Pinpoint the cell where the given text exists, returning its (x, y) midpoint coordinate. 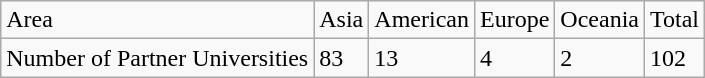
4 (514, 58)
Number of Partner Universities (158, 58)
American (422, 20)
13 (422, 58)
2 (600, 58)
Oceania (600, 20)
83 (342, 58)
Area (158, 20)
Asia (342, 20)
Europe (514, 20)
102 (675, 58)
Total (675, 20)
